From the cell containing the given text, extract its center point as (X, Y) coordinate. 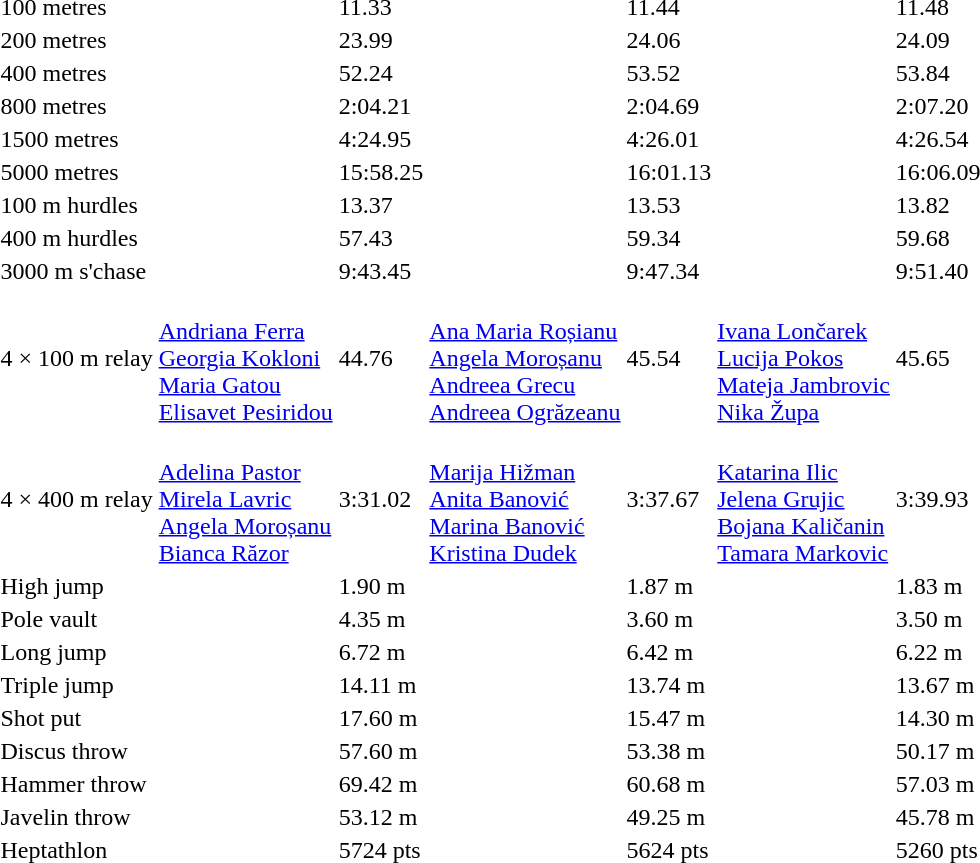
13.74 m (669, 685)
2:04.69 (669, 106)
9:47.34 (669, 271)
4:26.01 (669, 139)
59.34 (669, 238)
Andriana FerraGeorgia KokloniMaria GatouElisavet Pesiridou (246, 358)
60.68 m (669, 784)
52.24 (381, 73)
57.43 (381, 238)
Ana Maria RoșianuAngela MoroșanuAndreea GrecuAndreea Ogrăzeanu (525, 358)
53.38 m (669, 751)
3.60 m (669, 619)
6.72 m (381, 652)
1.87 m (669, 586)
17.60 m (381, 718)
44.76 (381, 358)
Katarina IlicJelena GrujicBojana KaličaninTamara Markovic (804, 499)
13.37 (381, 205)
57.60 m (381, 751)
3:31.02 (381, 499)
53.12 m (381, 817)
45.54 (669, 358)
1.90 m (381, 586)
Ivana LončarekLucija PokosMateja JambrovicNika Župa (804, 358)
4:24.95 (381, 139)
15:58.25 (381, 172)
9:43.45 (381, 271)
Adelina PastorMirela LavricAngela MoroșanuBianca Răzor (246, 499)
3:37.67 (669, 499)
2:04.21 (381, 106)
23.99 (381, 40)
16:01.13 (669, 172)
53.52 (669, 73)
14.11 m (381, 685)
6.42 m (669, 652)
Marija HižmanAnita BanovićMarina BanovićKristina Dudek (525, 499)
13.53 (669, 205)
24.06 (669, 40)
4.35 m (381, 619)
69.42 m (381, 784)
15.47 m (669, 718)
49.25 m (669, 817)
